Scan for the cell matching the given text and deliver its [X, Y] coordinate at center. 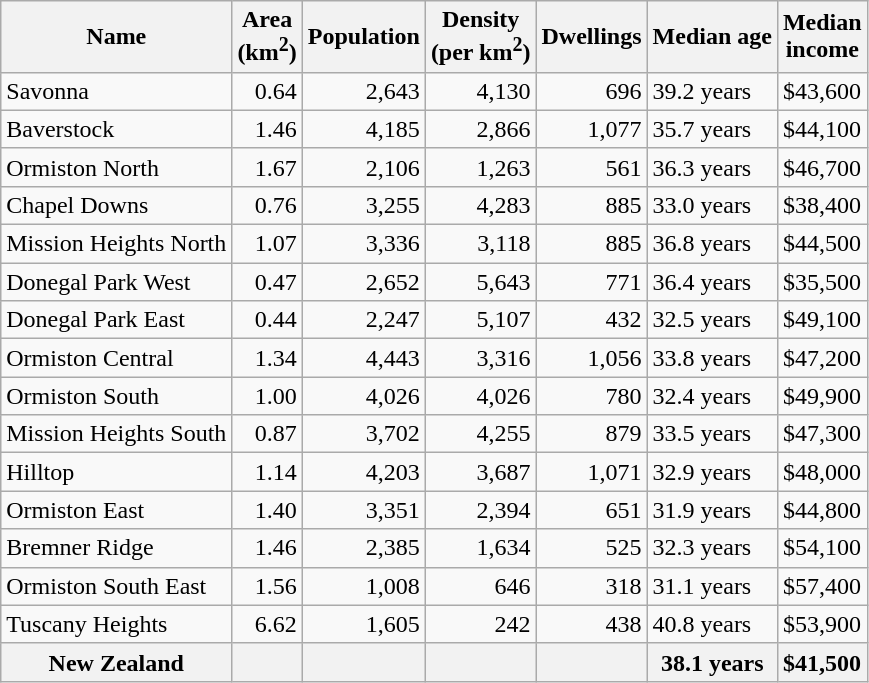
4,283 [480, 205]
2,247 [364, 320]
Savonna [116, 91]
1.40 [267, 510]
$53,900 [822, 624]
Tuscany Heights [116, 624]
Medianincome [822, 37]
32.9 years [712, 472]
525 [592, 548]
Ormiston North [116, 167]
2,106 [364, 167]
0.44 [267, 320]
1.07 [267, 244]
242 [480, 624]
$43,600 [822, 91]
36.8 years [712, 244]
$38,400 [822, 205]
Population [364, 37]
3,316 [480, 358]
Chapel Downs [116, 205]
33.5 years [712, 434]
1.67 [267, 167]
4,203 [364, 472]
Name [116, 37]
$48,000 [822, 472]
6.62 [267, 624]
32.5 years [712, 320]
36.4 years [712, 282]
Hilltop [116, 472]
Ormiston South [116, 396]
Median age [712, 37]
33.0 years [712, 205]
1,605 [364, 624]
0.87 [267, 434]
32.3 years [712, 548]
432 [592, 320]
$35,500 [822, 282]
696 [592, 91]
5,107 [480, 320]
36.3 years [712, 167]
0.47 [267, 282]
3,336 [364, 244]
$47,200 [822, 358]
879 [592, 434]
1.00 [267, 396]
4,255 [480, 434]
Density(per km2) [480, 37]
33.8 years [712, 358]
Ormiston Central [116, 358]
Mission Heights South [116, 434]
2,394 [480, 510]
771 [592, 282]
$46,700 [822, 167]
$57,400 [822, 586]
$41,500 [822, 662]
35.7 years [712, 129]
Ormiston East [116, 510]
$54,100 [822, 548]
2,866 [480, 129]
Mission Heights North [116, 244]
2,643 [364, 91]
$49,100 [822, 320]
646 [480, 586]
Donegal Park West [116, 282]
Area(km2) [267, 37]
0.76 [267, 205]
Dwellings [592, 37]
Baverstock [116, 129]
1,008 [364, 586]
38.1 years [712, 662]
0.64 [267, 91]
2,652 [364, 282]
Bremner Ridge [116, 548]
32.4 years [712, 396]
651 [592, 510]
5,643 [480, 282]
$44,500 [822, 244]
3,118 [480, 244]
4,130 [480, 91]
1,077 [592, 129]
3,702 [364, 434]
40.8 years [712, 624]
780 [592, 396]
1,263 [480, 167]
1,071 [592, 472]
318 [592, 586]
39.2 years [712, 91]
Ormiston South East [116, 586]
438 [592, 624]
New Zealand [116, 662]
1.14 [267, 472]
$49,900 [822, 396]
2,385 [364, 548]
4,185 [364, 129]
3,351 [364, 510]
1.34 [267, 358]
31.1 years [712, 586]
561 [592, 167]
3,687 [480, 472]
3,255 [364, 205]
$47,300 [822, 434]
Donegal Park East [116, 320]
$44,100 [822, 129]
1,634 [480, 548]
4,443 [364, 358]
31.9 years [712, 510]
1.56 [267, 586]
$44,800 [822, 510]
1,056 [592, 358]
